Capture the cell that displays the provided text and extract its (X, Y) central coordinate. 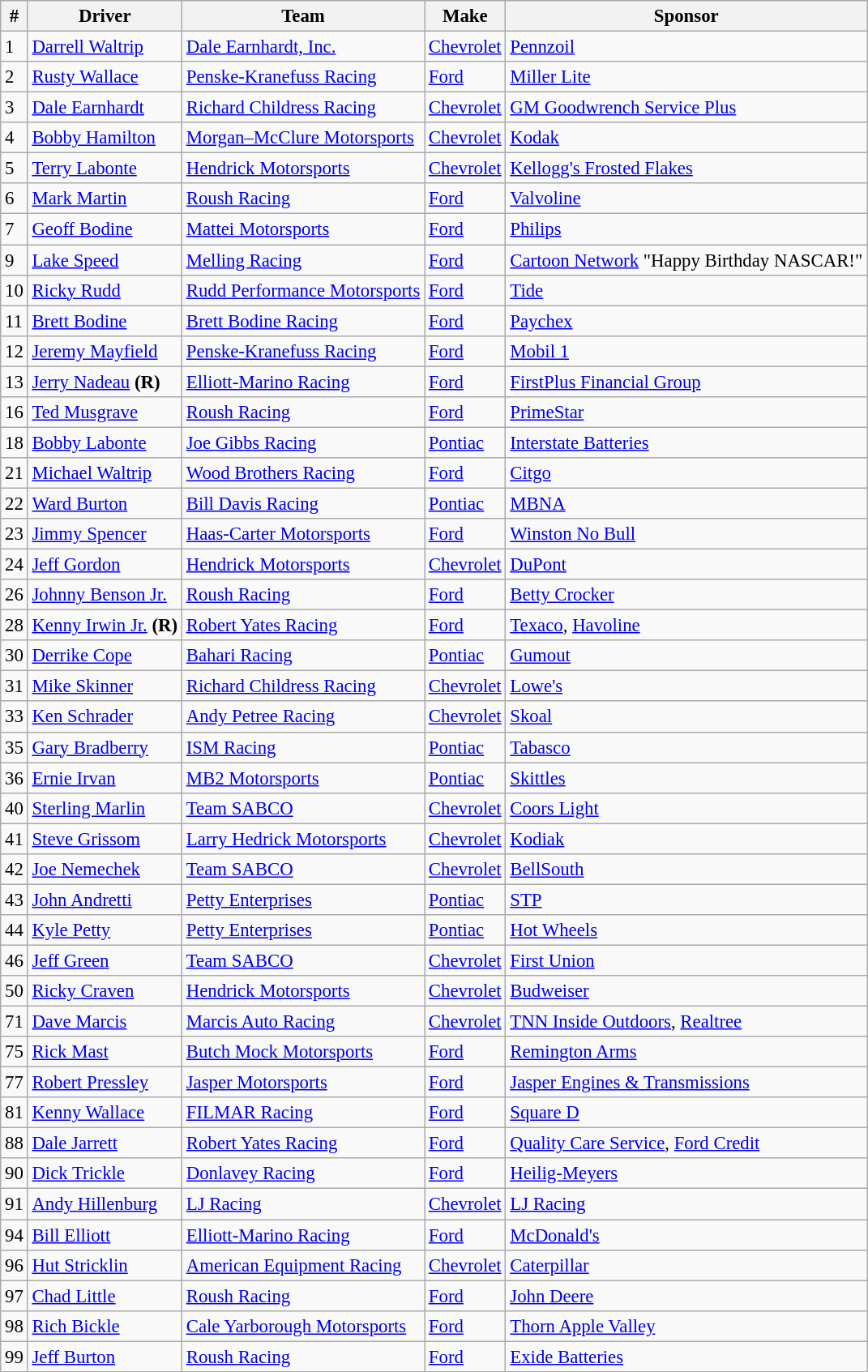
Bill Elliott (105, 1235)
Joe Nemechek (105, 870)
23 (15, 534)
Hut Stricklin (105, 1265)
Wood Brothers Racing (303, 473)
BellSouth (686, 870)
STP (686, 900)
Bobby Labonte (105, 442)
41 (15, 839)
Mattei Motorsports (303, 229)
Sterling Marlin (105, 808)
Remington Arms (686, 1052)
Jeff Burton (105, 1357)
Michael Waltrip (105, 473)
90 (15, 1174)
Joe Gibbs Racing (303, 442)
Bobby Hamilton (105, 138)
Heilig-Meyers (686, 1174)
Bahari Racing (303, 656)
Marcis Auto Racing (303, 1022)
Robert Pressley (105, 1083)
Larry Hedrick Motorsports (303, 839)
Tabasco (686, 747)
77 (15, 1083)
11 (15, 321)
Kellogg's Frosted Flakes (686, 169)
First Union (686, 960)
Brett Bodine Racing (303, 321)
Kenny Wallace (105, 1113)
Ward Burton (105, 503)
Butch Mock Motorsports (303, 1052)
35 (15, 747)
Jeff Gordon (105, 565)
Derrike Cope (105, 656)
Jerry Nadeau (R) (105, 382)
John Andretti (105, 900)
John Deere (686, 1296)
4 (15, 138)
Coors Light (686, 808)
Caterpillar (686, 1265)
Winston No Bull (686, 534)
31 (15, 686)
Ricky Rudd (105, 290)
Ken Schrader (105, 717)
Rick Mast (105, 1052)
Mobil 1 (686, 351)
Mike Skinner (105, 686)
Jimmy Spencer (105, 534)
FirstPlus Financial Group (686, 382)
Kenny Irwin Jr. (R) (105, 626)
18 (15, 442)
Rusty Wallace (105, 77)
Valvoline (686, 199)
97 (15, 1296)
Lowe's (686, 686)
Gumout (686, 656)
21 (15, 473)
Kodiak (686, 839)
Dale Earnhardt, Inc. (303, 47)
Jasper Motorsports (303, 1083)
Texaco, Havoline (686, 626)
Andy Petree Racing (303, 717)
30 (15, 656)
Hot Wheels (686, 930)
Thorn Apple Valley (686, 1326)
Haas-Carter Motorsports (303, 534)
Driver (105, 16)
Lake Speed (105, 260)
46 (15, 960)
2 (15, 77)
PrimeStar (686, 412)
Rich Bickle (105, 1326)
88 (15, 1143)
Jeremy Mayfield (105, 351)
Dick Trickle (105, 1174)
Kodak (686, 138)
Dale Earnhardt (105, 108)
GM Goodwrench Service Plus (686, 108)
# (15, 16)
81 (15, 1113)
Dale Jarrett (105, 1143)
Skittles (686, 778)
Tide (686, 290)
Budweiser (686, 991)
Rudd Performance Motorsports (303, 290)
Interstate Batteries (686, 442)
3 (15, 108)
1 (15, 47)
Paychex (686, 321)
Ricky Craven (105, 991)
22 (15, 503)
Betty Crocker (686, 595)
28 (15, 626)
Quality Care Service, Ford Credit (686, 1143)
Team (303, 16)
6 (15, 199)
Melling Racing (303, 260)
44 (15, 930)
DuPont (686, 565)
Jasper Engines & Transmissions (686, 1083)
91 (15, 1204)
75 (15, 1052)
MB2 Motorsports (303, 778)
7 (15, 229)
42 (15, 870)
Make (465, 16)
Steve Grissom (105, 839)
Geoff Bodine (105, 229)
Chad Little (105, 1296)
26 (15, 595)
Ernie Irvan (105, 778)
Exide Batteries (686, 1357)
Pennzoil (686, 47)
Citgo (686, 473)
43 (15, 900)
Andy Hillenburg (105, 1204)
Mark Martin (105, 199)
12 (15, 351)
McDonald's (686, 1235)
24 (15, 565)
Skoal (686, 717)
33 (15, 717)
Terry Labonte (105, 169)
10 (15, 290)
99 (15, 1357)
Ted Musgrave (105, 412)
36 (15, 778)
FILMAR Racing (303, 1113)
Cartoon Network "Happy Birthday NASCAR!" (686, 260)
Philips (686, 229)
5 (15, 169)
40 (15, 808)
Darrell Waltrip (105, 47)
Jeff Green (105, 960)
Sponsor (686, 16)
50 (15, 991)
71 (15, 1022)
16 (15, 412)
13 (15, 382)
Johnny Benson Jr. (105, 595)
Miller Lite (686, 77)
98 (15, 1326)
Morgan–McClure Motorsports (303, 138)
Gary Bradberry (105, 747)
96 (15, 1265)
ISM Racing (303, 747)
Bill Davis Racing (303, 503)
MBNA (686, 503)
TNN Inside Outdoors, Realtree (686, 1022)
Cale Yarborough Motorsports (303, 1326)
Square D (686, 1113)
American Equipment Racing (303, 1265)
Dave Marcis (105, 1022)
9 (15, 260)
94 (15, 1235)
Brett Bodine (105, 321)
Donlavey Racing (303, 1174)
Kyle Petty (105, 930)
